Identify which cell holds the provided text, then report its (x, y) central coordinate. 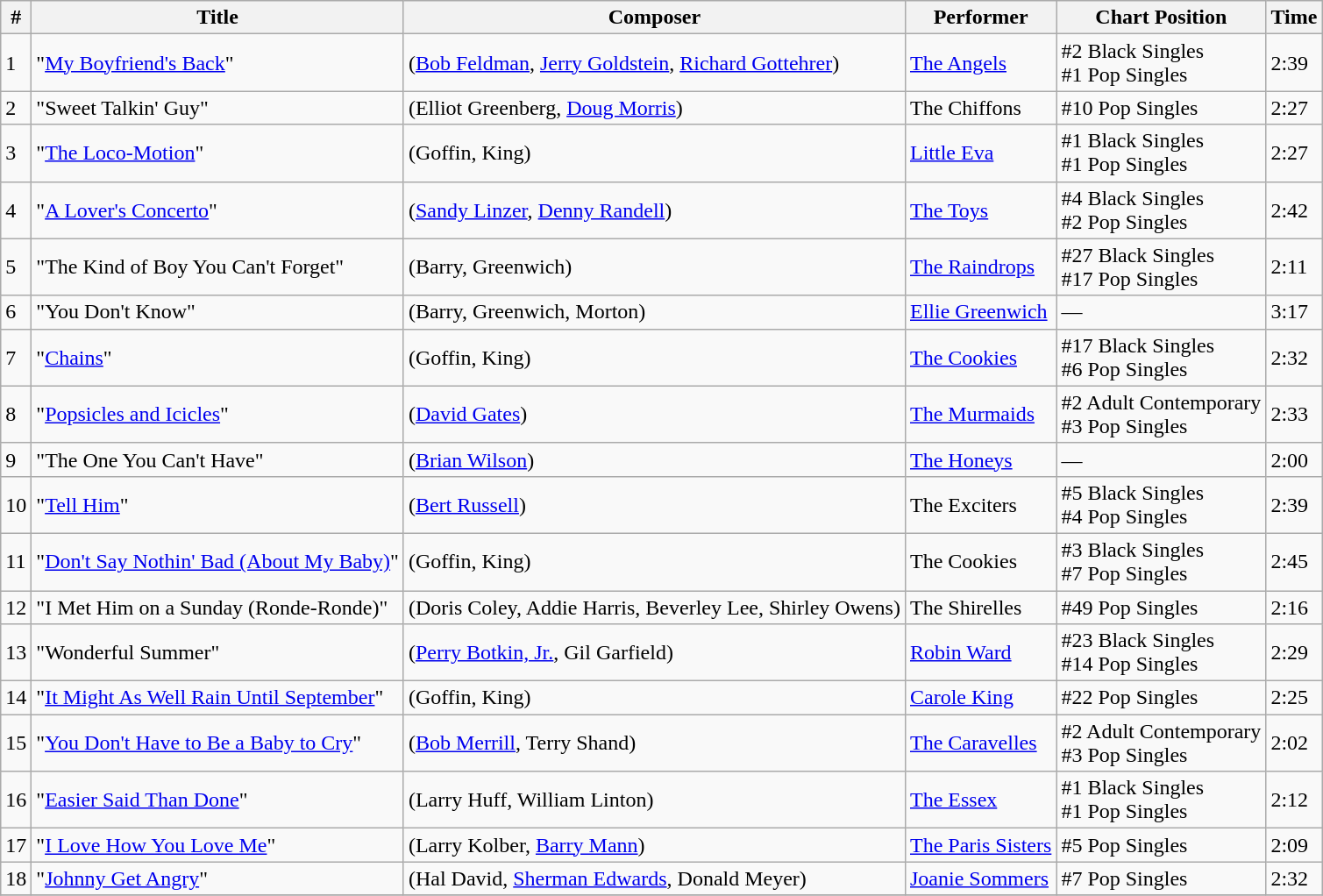
The Paris Sisters (980, 845)
The Exciters (980, 505)
2 (16, 108)
Joanie Sommers (980, 878)
15 (16, 743)
#17 Black Singles#6 Pop Singles (1161, 358)
3:17 (1294, 312)
"Don't Say Nothin' Bad (About My Baby)" (217, 561)
6 (16, 312)
16 (16, 800)
(Bob Feldman, Jerry Goldstein, Richard Gottehrer) (654, 63)
(Larry Kolber, Barry Mann) (654, 845)
#23 Black Singles#14 Pop Singles (1161, 652)
The Angels (980, 63)
"The One You Can't Have" (217, 459)
Title (217, 18)
11 (16, 561)
#10 Pop Singles (1161, 108)
(David Gates) (654, 414)
5 (16, 267)
#22 Pop Singles (1161, 698)
#5 Pop Singles (1161, 845)
(Barry, Greenwich, Morton) (654, 312)
Chart Position (1161, 18)
The Honeys (980, 459)
2:02 (1294, 743)
"Popsicles and Icicles" (217, 414)
"Chains" (217, 358)
"Sweet Talkin' Guy" (217, 108)
#5 Black Singles#4 Pop Singles (1161, 505)
"Johnny Get Angry" (217, 878)
2:45 (1294, 561)
# (16, 18)
"My Boyfriend's Back" (217, 63)
The Raindrops (980, 267)
Performer (980, 18)
The Murmaids (980, 414)
2:12 (1294, 800)
10 (16, 505)
2:00 (1294, 459)
"Easier Said Than Done" (217, 800)
The Essex (980, 800)
1 (16, 63)
Robin Ward (980, 652)
The Caravelles (980, 743)
Time (1294, 18)
"It Might As Well Rain Until September" (217, 698)
Carole King (980, 698)
The Chiffons (980, 108)
7 (16, 358)
(Sandy Linzer, Denny Randell) (654, 210)
(Brian Wilson) (654, 459)
#49 Pop Singles (1161, 608)
"You Don't Know" (217, 312)
8 (16, 414)
2:25 (1294, 698)
(Hal David, Sherman Edwards, Donald Meyer) (654, 878)
The Shirelles (980, 608)
2:33 (1294, 414)
Little Eva (980, 153)
(Barry, Greenwich) (654, 267)
"The Kind of Boy You Can't Forget" (217, 267)
2:11 (1294, 267)
9 (16, 459)
#27 Black Singles#17 Pop Singles (1161, 267)
(Elliot Greenberg, Doug Morris) (654, 108)
2:42 (1294, 210)
(Bob Merrill, Terry Shand) (654, 743)
Ellie Greenwich (980, 312)
3 (16, 153)
"Wonderful Summer" (217, 652)
(Bert Russell) (654, 505)
The Toys (980, 210)
Composer (654, 18)
17 (16, 845)
13 (16, 652)
#3 Black Singles#7 Pop Singles (1161, 561)
"Tell Him" (217, 505)
#7 Pop Singles (1161, 878)
2:09 (1294, 845)
12 (16, 608)
"You Don't Have to Be a Baby to Cry" (217, 743)
(Doris Coley, Addie Harris, Beverley Lee, Shirley Owens) (654, 608)
#4 Black Singles#2 Pop Singles (1161, 210)
4 (16, 210)
(Larry Huff, William Linton) (654, 800)
#2 Black Singles#1 Pop Singles (1161, 63)
(Perry Botkin, Jr., Gil Garfield) (654, 652)
"The Loco-Motion" (217, 153)
"A Lover's Concerto" (217, 210)
2:16 (1294, 608)
"I Met Him on a Sunday (Ronde-Ronde)" (217, 608)
2:29 (1294, 652)
14 (16, 698)
18 (16, 878)
"I Love How You Love Me" (217, 845)
